Locate the cell with the specified text and output its [x, y] center coordinate. 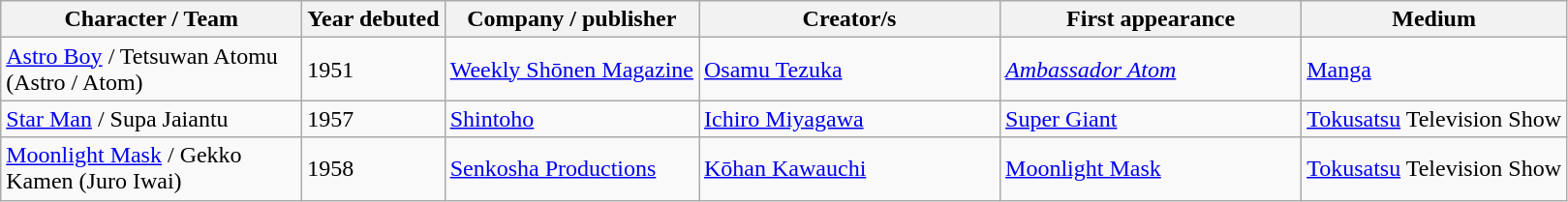
Moonlight Mask [1151, 168]
Osamu Tezuka [850, 70]
Kōhan Kawauchi [850, 168]
Character / Team [151, 19]
Year debuted [374, 19]
Company / publisher [571, 19]
Super Giant [1151, 119]
1957 [374, 119]
Ichiro Miyagawa [850, 119]
1951 [374, 70]
Weekly Shōnen Magazine [571, 70]
Star Man / Supa Jaiantu [151, 119]
Medium [1434, 19]
1958 [374, 168]
Ambassador Atom [1151, 70]
Manga [1434, 70]
Astro Boy / Tetsuwan Atomu (Astro / Atom) [151, 70]
First appearance [1151, 19]
Creator/s [850, 19]
Senkosha Productions [571, 168]
Moonlight Mask / Gekko Kamen (Juro Iwai) [151, 168]
Shintoho [571, 119]
